Determine the (x, y) coordinate at the center of the cell enclosing the given text.  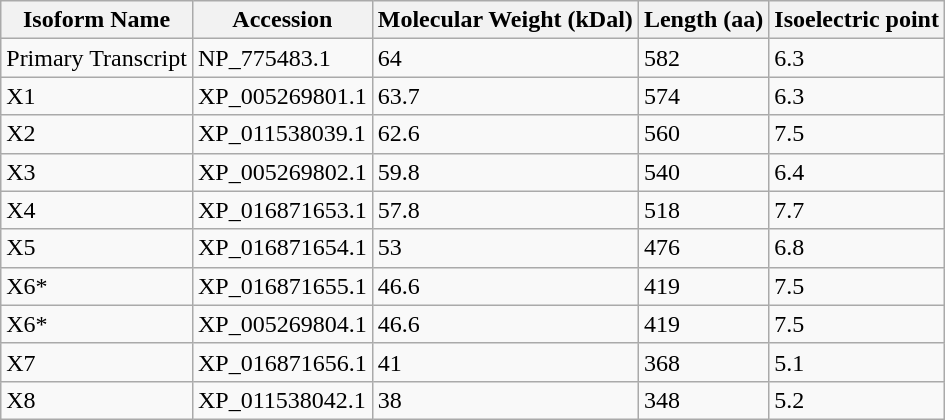
59.8 (505, 172)
NP_775483.1 (282, 58)
XP_016871656.1 (282, 362)
64 (505, 58)
Length (aa) (703, 20)
X2 (97, 134)
X1 (97, 96)
Isoelectric point (857, 20)
41 (505, 362)
XP_016871653.1 (282, 210)
57.8 (505, 210)
XP_016871654.1 (282, 248)
XP_005269804.1 (282, 324)
XP_011538042.1 (282, 400)
7.7 (857, 210)
X3 (97, 172)
Molecular Weight (kDal) (505, 20)
62.6 (505, 134)
Isoform Name (97, 20)
Primary Transcript (97, 58)
X4 (97, 210)
540 (703, 172)
582 (703, 58)
476 (703, 248)
X8 (97, 400)
560 (703, 134)
5.1 (857, 362)
38 (505, 400)
53 (505, 248)
XP_005269802.1 (282, 172)
5.2 (857, 400)
X7 (97, 362)
574 (703, 96)
6.4 (857, 172)
518 (703, 210)
X5 (97, 248)
6.8 (857, 248)
XP_005269801.1 (282, 96)
63.7 (505, 96)
368 (703, 362)
348 (703, 400)
XP_016871655.1 (282, 286)
XP_011538039.1 (282, 134)
Accession (282, 20)
